Identify which cell holds the provided text, then report its [x, y] central coordinate. 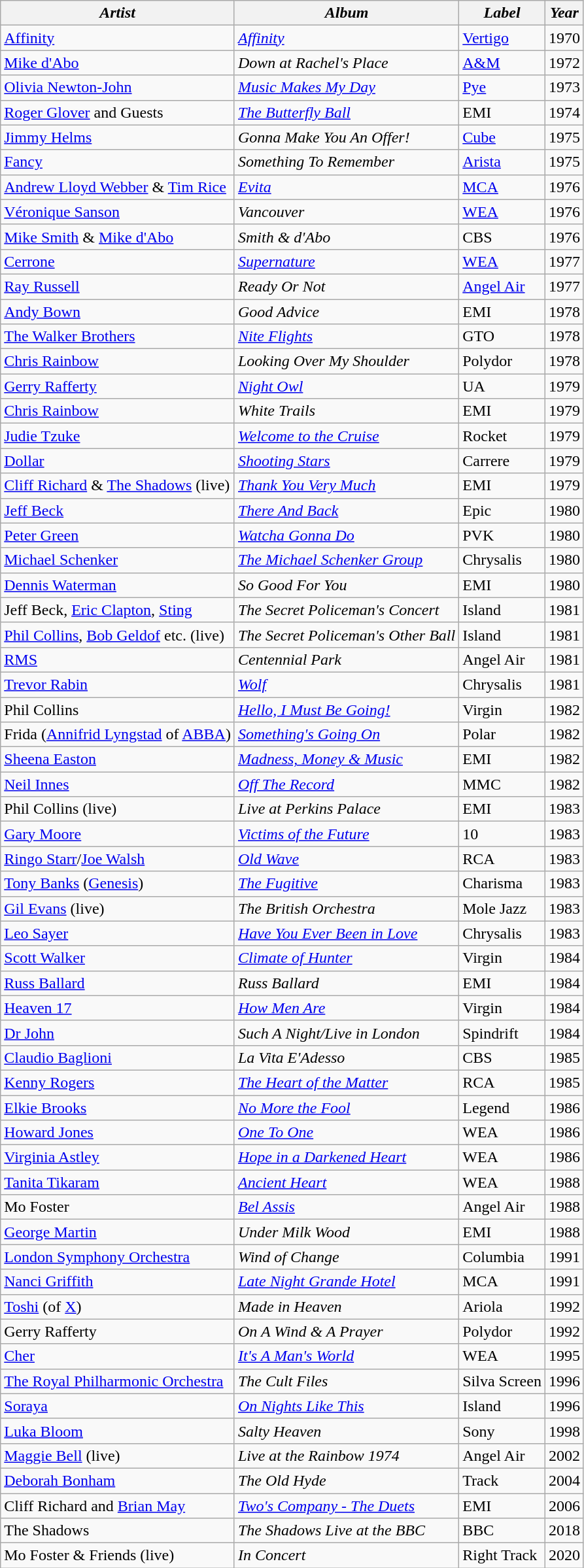
Sony [502, 1431]
Evita [347, 187]
2006 [564, 1505]
The Royal Philharmonic Orchestra [118, 1381]
Cliff Richard and Brian May [118, 1505]
Andrew Lloyd Webber & Tim Rice [118, 187]
Nite Flights [347, 337]
10 [502, 834]
Night Owl [347, 386]
On Nights Like This [347, 1406]
Vancouver [347, 212]
The Fugitive [347, 884]
Dennis Waterman [118, 585]
Watcha Gonna Do [347, 535]
Deborah Bonham [118, 1480]
Spindrift [502, 1033]
Salty Heaven [347, 1431]
1973 [564, 88]
Mike Smith & Mike d'Abo [118, 237]
Looking Over My Shoulder [347, 361]
Label [502, 13]
Album [347, 13]
Mo Foster [118, 1207]
Claudio Baglioni [118, 1058]
Vertigo [502, 38]
Something To Remember [347, 162]
Mo Foster & Friends (live) [118, 1556]
MMC [502, 784]
Hope in a Darkened Heart [347, 1158]
Olivia Newton-John [118, 88]
Such A Night/Live in London [347, 1033]
Ariola [502, 1307]
Tony Banks (Genesis) [118, 884]
Ancient Heart [347, 1182]
One To One [347, 1133]
So Good For You [347, 585]
Toshi (of X) [118, 1307]
UA [502, 386]
Victims of the Future [347, 834]
The Shadows Live at the BBC [347, 1531]
Old Wave [347, 859]
In Concert [347, 1556]
How Men Are [347, 1008]
Cube [502, 137]
Epic [502, 510]
1970 [564, 38]
Cerrone [118, 261]
Sheena Easton [118, 759]
1998 [564, 1431]
Columbia [502, 1257]
Something's Going On [347, 735]
Music Makes My Day [347, 88]
Ready Or Not [347, 286]
The Secret Policeman's Concert [347, 610]
Jimmy Helms [118, 137]
Two's Company - The Duets [347, 1505]
Live at the Rainbow 1974 [347, 1456]
Kenny Rogers [118, 1082]
Jeff Beck [118, 510]
Mole Jazz [502, 909]
Down at Rachel's Place [347, 63]
Jeff Beck, Eric Clapton, Sting [118, 610]
Peter Green [118, 535]
Arista [502, 162]
Leo Sayer [118, 933]
Silva Screen [502, 1381]
Nanci Griffith [118, 1282]
The Shadows [118, 1531]
The Secret Policeman's Other Ball [347, 635]
Off The Record [347, 784]
Under Milk Wood [347, 1232]
Fancy [118, 162]
The Walker Brothers [118, 337]
Ringo Starr/Joe Walsh [118, 859]
Right Track [502, 1556]
Hello, I Must Be Going! [347, 709]
2020 [564, 1556]
Howard Jones [118, 1133]
Judie Tzuke [118, 436]
Neil Innes [118, 784]
Virginia Astley [118, 1158]
The British Orchestra [347, 909]
Madness, Money & Music [347, 759]
PVK [502, 535]
Carrere [502, 461]
Dr John [118, 1033]
The Heart of the Matter [347, 1082]
Pye [502, 88]
La Vita E'Adesso [347, 1058]
Andy Bown [118, 312]
Phil Collins, Bob Geldof etc. (live) [118, 635]
Centennial Park [347, 659]
Elkie Brooks [118, 1108]
Gil Evans (live) [118, 909]
2004 [564, 1480]
Gary Moore [118, 834]
Track [502, 1480]
The Michael Schenker Group [347, 560]
Charisma [502, 884]
Wind of Change [347, 1257]
Ray Russell [118, 286]
RMS [118, 659]
Welcome to the Cruise [347, 436]
A&M [502, 63]
Legend [502, 1108]
2002 [564, 1456]
The Old Hyde [347, 1480]
Luka Bloom [118, 1431]
Maggie Bell (live) [118, 1456]
Gonna Make You An Offer! [347, 137]
Have You Ever Been in Love [347, 933]
Year [564, 13]
The Butterfly Ball [347, 112]
Polar [502, 735]
The Cult Files [347, 1381]
Mike d'Abo [118, 63]
Véronique Sanson [118, 212]
Climate of Hunter [347, 958]
Rocket [502, 436]
Cher [118, 1356]
1972 [564, 63]
Shooting Stars [347, 461]
Frida (Annifrid Lyngstad of ABBA) [118, 735]
Bel Assis [347, 1207]
Phil Collins (live) [118, 809]
It's A Man's World [347, 1356]
Dollar [118, 461]
London Symphony Orchestra [118, 1257]
Trevor Rabin [118, 684]
Wolf [347, 684]
Soraya [118, 1406]
GTO [502, 337]
Smith & d'Abo [347, 237]
1974 [564, 112]
Roger Glover and Guests [118, 112]
BBC [502, 1531]
Made in Heaven [347, 1307]
Scott Walker [118, 958]
Supernature [347, 261]
Thank You Very Much [347, 486]
George Martin [118, 1232]
On A Wind & A Prayer [347, 1331]
Cliff Richard & The Shadows (live) [118, 486]
Artist [118, 13]
Good Advice [347, 312]
Late Night Grande Hotel [347, 1282]
Heaven 17 [118, 1008]
1995 [564, 1356]
White Trails [347, 411]
Tanita Tikaram [118, 1182]
Michael Schenker [118, 560]
Phil Collins [118, 709]
There And Back [347, 510]
2018 [564, 1531]
No More the Fool [347, 1108]
Live at Perkins Palace [347, 809]
